Extract the (X, Y) coordinate from the center of the cell holding the provided text.  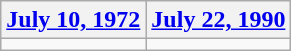
July 22, 1990 (218, 20)
July 10, 1972 (74, 20)
